Scan for the cell matching the given text and deliver its [X, Y] coordinate at center. 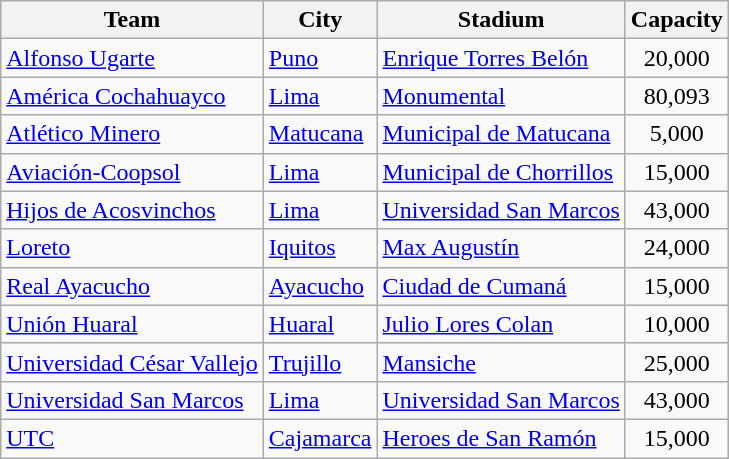
Mansiche [501, 362]
Matucana [320, 134]
24,000 [676, 248]
Atlético Minero [132, 134]
Puno [320, 58]
Alfonso Ugarte [132, 58]
25,000 [676, 362]
City [320, 20]
Ciudad de Cumaná [501, 286]
Huaral [320, 324]
Team [132, 20]
80,093 [676, 96]
Municipal de Chorrillos [501, 172]
Heroes de San Ramón [501, 438]
UTC [132, 438]
Universidad César Vallejo [132, 362]
Stadium [501, 20]
Enrique Torres Belón [501, 58]
Real Ayacucho [132, 286]
5,000 [676, 134]
Municipal de Matucana [501, 134]
Monumental [501, 96]
20,000 [676, 58]
Julio Lores Colan [501, 324]
Iquitos [320, 248]
América Cochahuayco [132, 96]
Hijos de Acosvinchos [132, 210]
10,000 [676, 324]
Loreto [132, 248]
Ayacucho [320, 286]
Max Augustín [501, 248]
Cajamarca [320, 438]
Trujillo [320, 362]
Unión Huaral [132, 324]
Capacity [676, 20]
Aviación-Coopsol [132, 172]
